Find where the given text appears and provide that cell's center as [X, Y] coordinate. 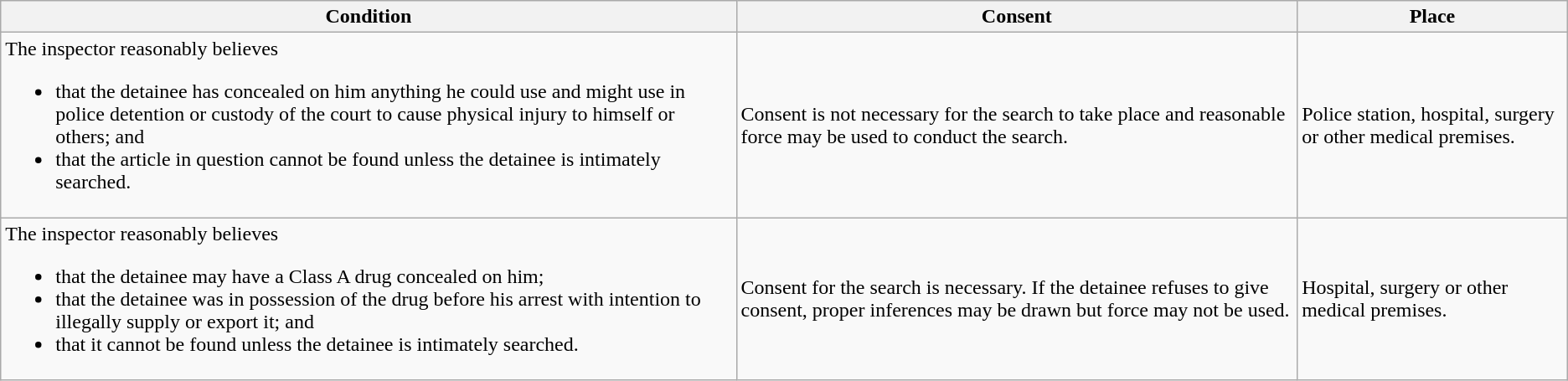
Police station, hospital, surgery or other medical premises. [1432, 126]
Consent [1017, 17]
Condition [369, 17]
Hospital, surgery or other medical premises. [1432, 299]
Place [1432, 17]
Consent is not necessary for the search to take place and reasonable force may be used to conduct the search. [1017, 126]
Consent for the search is necessary. If the detainee refuses to give consent, proper inferences may be drawn but force may not be used. [1017, 299]
